Find where the given text appears and provide that cell's center as [x, y] coordinate. 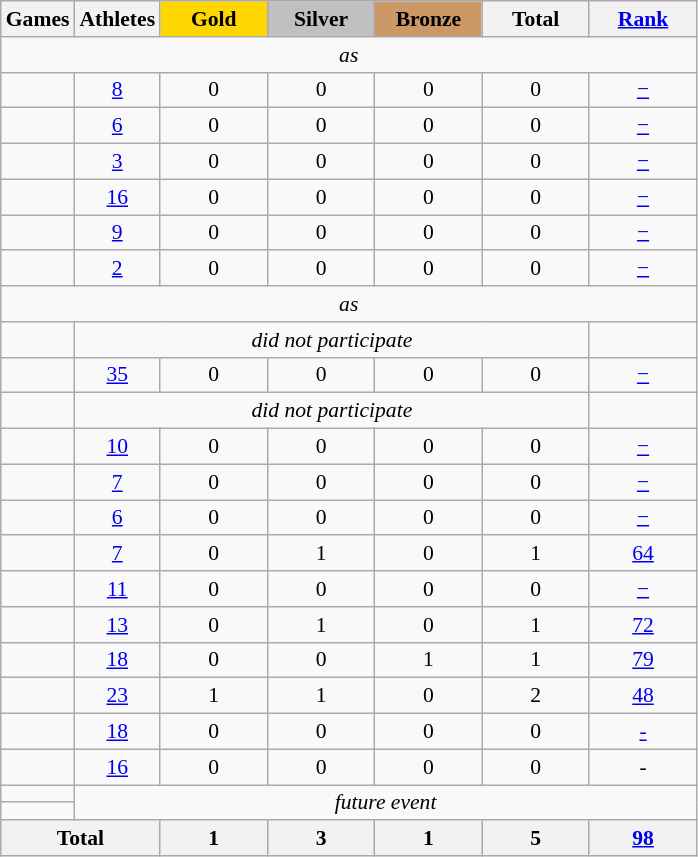
Athletes [117, 19]
10 [117, 447]
future event [385, 803]
64 [642, 554]
98 [642, 839]
13 [117, 625]
5 [536, 839]
79 [642, 660]
8 [117, 90]
Bronze [428, 19]
11 [117, 589]
Games [38, 19]
48 [642, 696]
23 [117, 696]
Silver [320, 19]
35 [117, 375]
Rank [642, 19]
Gold [214, 19]
72 [642, 625]
9 [117, 233]
